Scan for the cell matching the given text and deliver its [X, Y] coordinate at center. 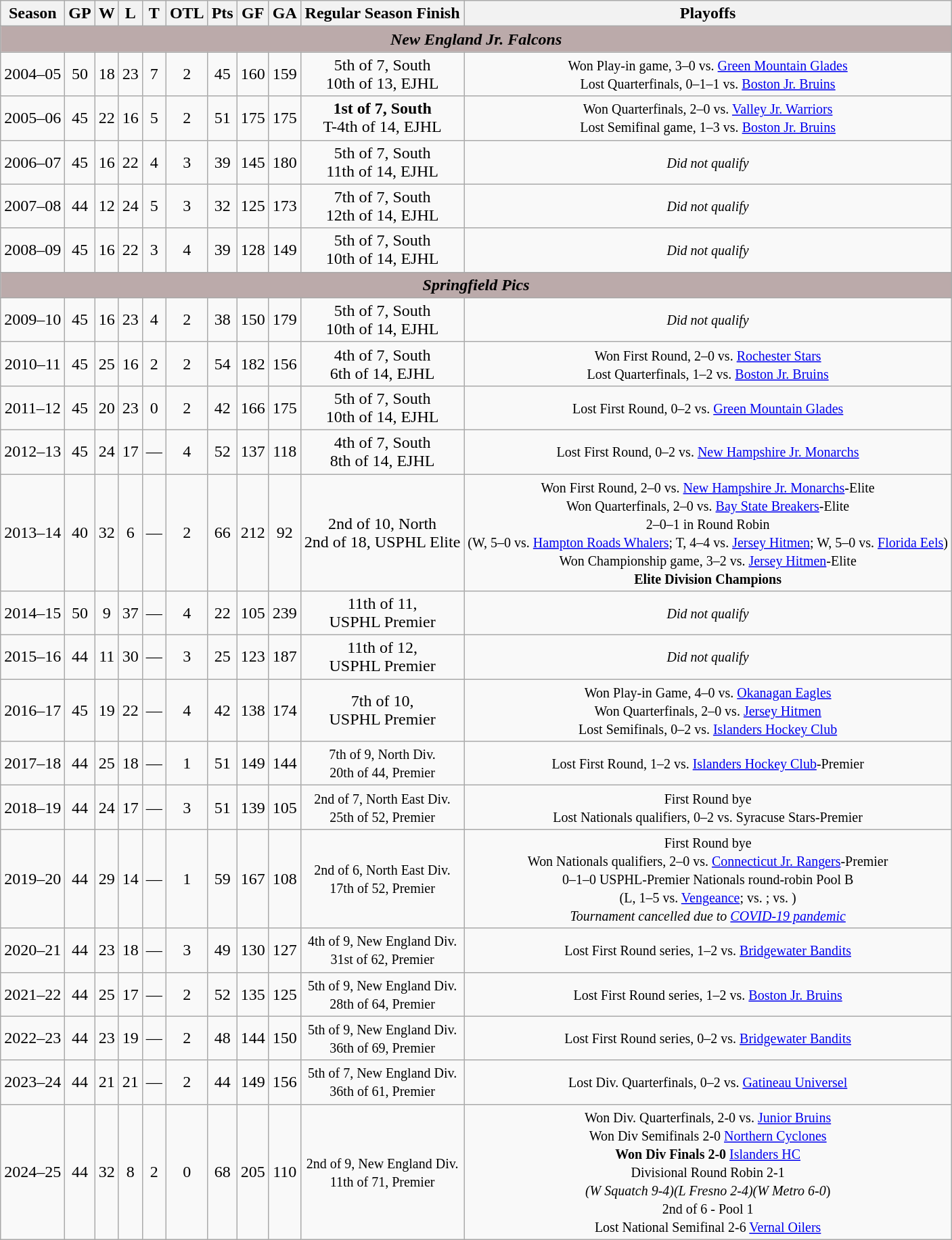
174 [284, 710]
Won Play-in game, 3–0 vs. Green Mountain GladesLost Quarterfinals, 0–1–1 vs. Boston Jr. Bruins [708, 74]
180 [284, 162]
2021–22 [32, 994]
2018–19 [32, 808]
212 [253, 532]
2007–08 [32, 206]
1st of 7, SouthT-4th of 14, EJHL [382, 118]
Lost Div. Quarterfinals, 0–2 vs. Gatineau Universel [708, 1082]
2024–25 [32, 1172]
T [154, 14]
4th of 7, South6th of 14, EJHL [382, 364]
OTL [187, 14]
2nd of 10, North2nd of 18, USPHL Elite [382, 532]
145 [253, 162]
6 [130, 532]
205 [253, 1172]
130 [253, 950]
118 [284, 452]
Lost First Round series, 1–2 vs. Bridgewater Bandits [708, 950]
48 [222, 1038]
Won Quarterfinals, 2–0 vs. Valley Jr. WarriorsLost Semifinal game, 1–3 vs. Boston Jr. Bruins [708, 118]
108 [284, 879]
59 [222, 879]
5th of 7, New England Div.36th of 61, Premier [382, 1082]
38 [222, 319]
GF [253, 14]
Springfield Pics [476, 285]
8 [130, 1172]
49 [222, 950]
12 [107, 206]
4th of 9, New England Div.31st of 62, Premier [382, 950]
Pts [222, 14]
166 [253, 407]
5th of 9, New England Div.28th of 64, Premier [382, 994]
2014–15 [32, 613]
137 [253, 452]
11 [107, 658]
5th of 9, New England Div.36th of 69, Premier [382, 1038]
127 [284, 950]
173 [284, 206]
New England Jr. Falcons [476, 39]
30 [130, 658]
110 [284, 1172]
2020–21 [32, 950]
7th of 10,USPHL Premier [382, 710]
128 [253, 250]
Won First Round, 2–0 vs. Rochester StarsLost Quarterfinals, 1–2 vs. Boston Jr. Bruins [708, 364]
138 [253, 710]
2023–24 [32, 1082]
Lost First Round series, 1–2 vs. Boston Jr. Bruins [708, 994]
Regular Season Finish [382, 14]
2005–06 [32, 118]
179 [284, 319]
Lost First Round series, 0–2 vs. Bridgewater Bandits [708, 1038]
Season [32, 14]
2012–13 [32, 452]
29 [107, 879]
4th of 7, South8th of 14, EJHL [382, 452]
68 [222, 1172]
GP [80, 14]
160 [253, 74]
2nd of 7, North East Div.25th of 52, Premier [382, 808]
135 [253, 994]
GA [284, 14]
2nd of 9, New England Div.11th of 71, Premier [382, 1172]
2008–09 [32, 250]
187 [284, 658]
5th of 7, South11th of 14, EJHL [382, 162]
2nd of 6, North East Div.17th of 52, Premier [382, 879]
2004–05 [32, 74]
123 [253, 658]
66 [222, 532]
9 [107, 613]
2017–18 [32, 763]
239 [284, 613]
Won Play-in Game, 4–0 vs. Okanagan EaglesWon Quarterfinals, 2–0 vs. Jersey HitmenLost Semifinals, 0–2 vs. Islanders Hockey Club [708, 710]
W [107, 14]
2013–14 [32, 532]
92 [284, 532]
159 [284, 74]
2016–17 [32, 710]
139 [253, 808]
2019–20 [32, 879]
Lost First Round, 0–2 vs. Green Mountain Glades [708, 407]
2009–10 [32, 319]
5th of 7, South10th of 13, EJHL [382, 74]
Lost First Round, 0–2 vs. New Hampshire Jr. Monarchs [708, 452]
2011–12 [32, 407]
182 [253, 364]
7 [154, 74]
11th of 11,USPHL Premier [382, 613]
54 [222, 364]
40 [80, 532]
Playoffs [708, 14]
167 [253, 879]
7th of 9, North Div.20th of 44, Premier [382, 763]
14 [130, 879]
2015–16 [32, 658]
First Round byeLost Nationals qualifiers, 0–2 vs. Syracuse Stars-Premier [708, 808]
20 [107, 407]
2006–07 [32, 162]
2022–23 [32, 1038]
Lost First Round, 1–2 vs. Islanders Hockey Club-Premier [708, 763]
11th of 12,USPHL Premier [382, 658]
37 [130, 613]
L [130, 14]
2010–11 [32, 364]
7th of 7, South12th of 14, EJHL [382, 206]
